Locate the cell with the specified text and output its (x, y) center coordinate. 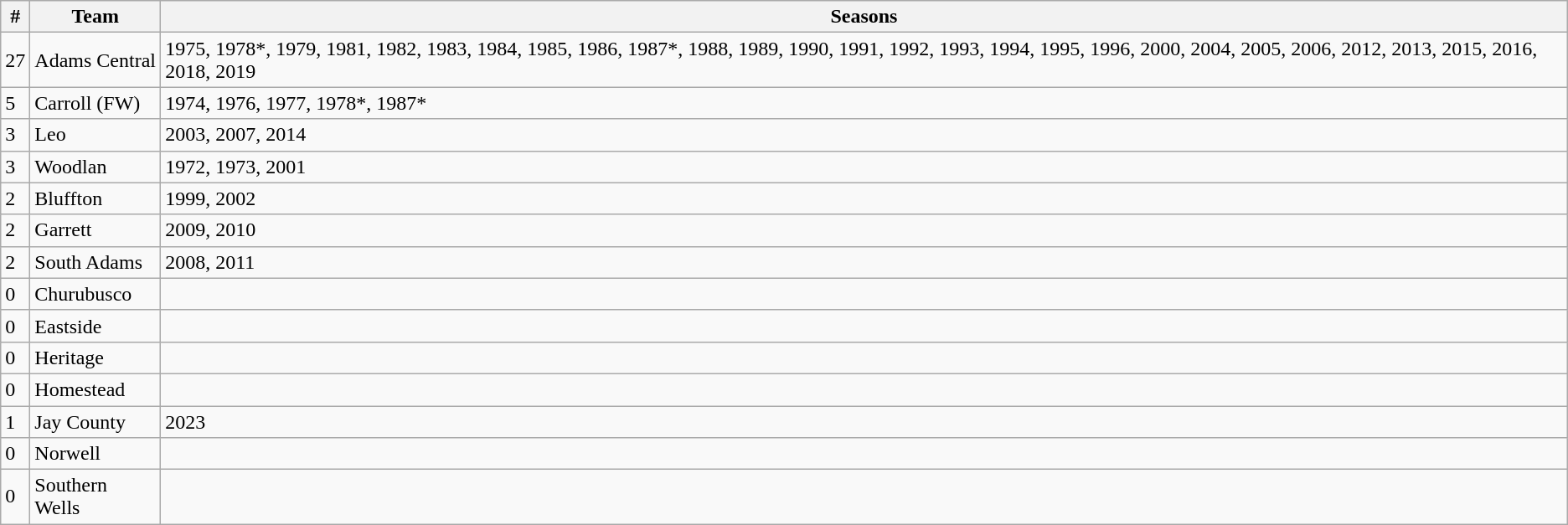
Seasons (864, 17)
Bluffton (95, 198)
Norwell (95, 454)
Adams Central (95, 60)
Woodlan (95, 167)
Southern Wells (95, 497)
Garrett (95, 230)
2023 (864, 421)
Jay County (95, 421)
2003, 2007, 2014 (864, 135)
5 (15, 103)
Team (95, 17)
Homestead (95, 389)
# (15, 17)
Carroll (FW) (95, 103)
27 (15, 60)
1974, 1976, 1977, 1978*, 1987* (864, 103)
Heritage (95, 358)
1 (15, 421)
South Adams (95, 262)
Leo (95, 135)
2009, 2010 (864, 230)
1972, 1973, 2001 (864, 167)
Eastside (95, 326)
Churubusco (95, 294)
2008, 2011 (864, 262)
1999, 2002 (864, 198)
